Locate the cell with the specified text and output its (x, y) center coordinate. 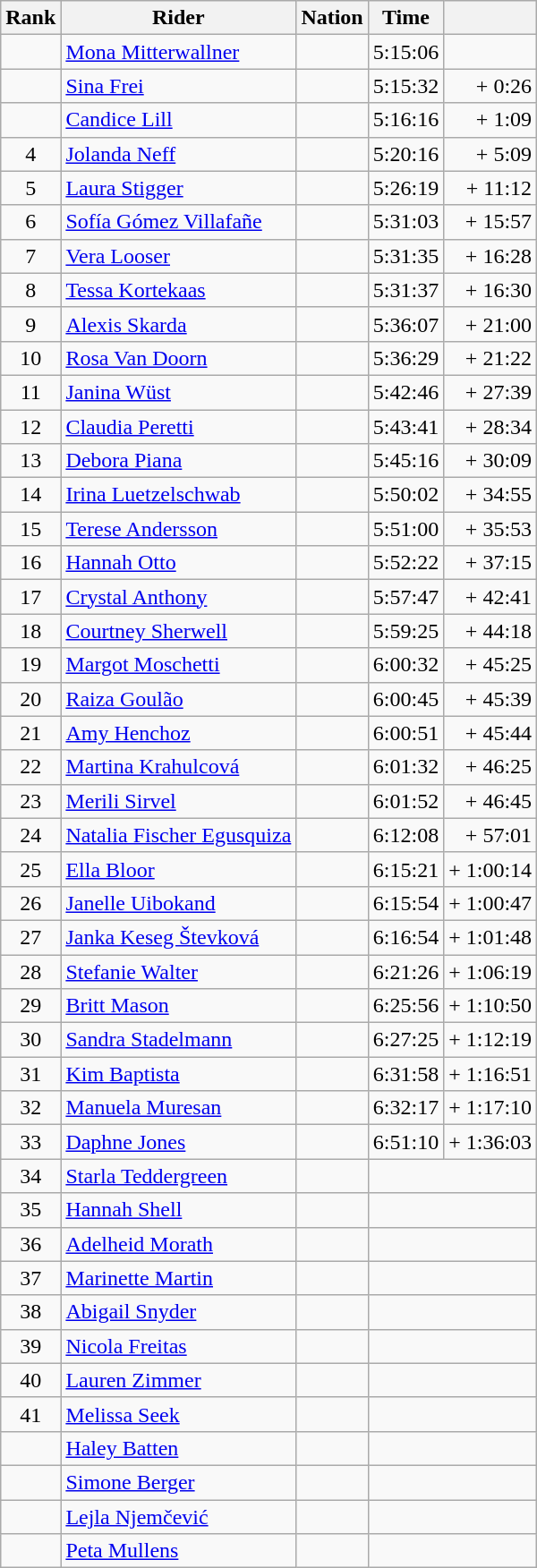
6 (30, 222)
6:51:10 (405, 1142)
36 (30, 1244)
+ 45:39 (490, 699)
Rider (179, 18)
39 (30, 1346)
6:15:21 (405, 869)
7 (30, 256)
Alexis Skarda (179, 324)
+ 16:30 (490, 290)
21 (30, 733)
+ 16:28 (490, 256)
35 (30, 1210)
4 (30, 154)
Lejla Njemčević (179, 1517)
Janelle Uibokand (179, 903)
5:15:06 (405, 52)
+ 1:12:19 (490, 1040)
5:57:47 (405, 597)
13 (30, 461)
Simone Berger (179, 1482)
29 (30, 1006)
+ 45:44 (490, 733)
+ 5:09 (490, 154)
5:31:35 (405, 256)
+ 1:01:48 (490, 937)
5:42:46 (405, 392)
11 (30, 392)
Rank (30, 18)
6:31:58 (405, 1074)
22 (30, 767)
Courtney Sherwell (179, 631)
Nation (332, 18)
Janina Wüst (179, 392)
32 (30, 1108)
Lauren Zimmer (179, 1380)
10 (30, 358)
6:16:54 (405, 937)
37 (30, 1278)
+ 28:34 (490, 427)
6:12:08 (405, 835)
19 (30, 665)
23 (30, 801)
6:15:54 (405, 903)
12 (30, 427)
+ 44:18 (490, 631)
24 (30, 835)
26 (30, 903)
31 (30, 1074)
+ 1:16:51 (490, 1074)
+ 46:45 (490, 801)
Abigail Snyder (179, 1312)
Margot Moschetti (179, 665)
30 (30, 1040)
Amy Henchoz (179, 733)
Daphne Jones (179, 1142)
Debora Piana (179, 461)
Jolanda Neff (179, 154)
+ 21:00 (490, 324)
27 (30, 937)
Laura Stigger (179, 188)
20 (30, 699)
6:00:51 (405, 733)
Claudia Peretti (179, 427)
Marinette Martin (179, 1278)
5:36:29 (405, 358)
15 (30, 529)
5:36:07 (405, 324)
+ 15:57 (490, 222)
Sandra Stadelmann (179, 1040)
41 (30, 1414)
Janka Keseg Števková (179, 937)
6:00:45 (405, 699)
Vera Looser (179, 256)
Manuela Muresan (179, 1108)
5:20:16 (405, 154)
Nicola Freitas (179, 1346)
14 (30, 495)
+ 1:17:10 (490, 1108)
18 (30, 631)
Stefanie Walter (179, 971)
5:16:16 (405, 120)
Britt Mason (179, 1006)
8 (30, 290)
+ 34:55 (490, 495)
Hannah Otto (179, 563)
Peta Mullens (179, 1551)
Irina Luetzelschwab (179, 495)
+ 11:12 (490, 188)
+ 42:41 (490, 597)
5:59:25 (405, 631)
Sofía Gómez Villafañe (179, 222)
Melissa Seek (179, 1414)
Natalia Fischer Egusquiza (179, 835)
9 (30, 324)
Terese Andersson (179, 529)
5:52:22 (405, 563)
Candice Lill (179, 120)
Ella Bloor (179, 869)
38 (30, 1312)
Mona Mitterwallner (179, 52)
28 (30, 971)
Hannah Shell (179, 1210)
Sina Frei (179, 86)
6:32:17 (405, 1108)
+ 35:53 (490, 529)
Martina Krahulcová (179, 767)
+ 1:09 (490, 120)
+ 57:01 (490, 835)
+ 0:26 (490, 86)
5:51:00 (405, 529)
+ 45:25 (490, 665)
+ 46:25 (490, 767)
33 (30, 1142)
5:45:16 (405, 461)
5:26:19 (405, 188)
Haley Batten (179, 1448)
5:31:37 (405, 290)
+ 30:09 (490, 461)
Starla Teddergreen (179, 1176)
+ 1:00:14 (490, 869)
16 (30, 563)
Rosa Van Doorn (179, 358)
40 (30, 1380)
17 (30, 597)
6:21:26 (405, 971)
25 (30, 869)
+ 21:22 (490, 358)
Raiza Goulão (179, 699)
Kim Baptista (179, 1074)
+ 1:06:19 (490, 971)
+ 1:36:03 (490, 1142)
5:43:41 (405, 427)
5:31:03 (405, 222)
5 (30, 188)
6:01:52 (405, 801)
5:15:32 (405, 86)
Crystal Anthony (179, 597)
+ 1:00:47 (490, 903)
6:25:56 (405, 1006)
34 (30, 1176)
+ 27:39 (490, 392)
6:27:25 (405, 1040)
Time (405, 18)
6:01:32 (405, 767)
5:50:02 (405, 495)
+ 37:15 (490, 563)
6:00:32 (405, 665)
Merili Sirvel (179, 801)
Adelheid Morath (179, 1244)
+ 1:10:50 (490, 1006)
Tessa Kortekaas (179, 290)
